Return the (x, y) coordinate for the center point of the cell that contains the specified text.  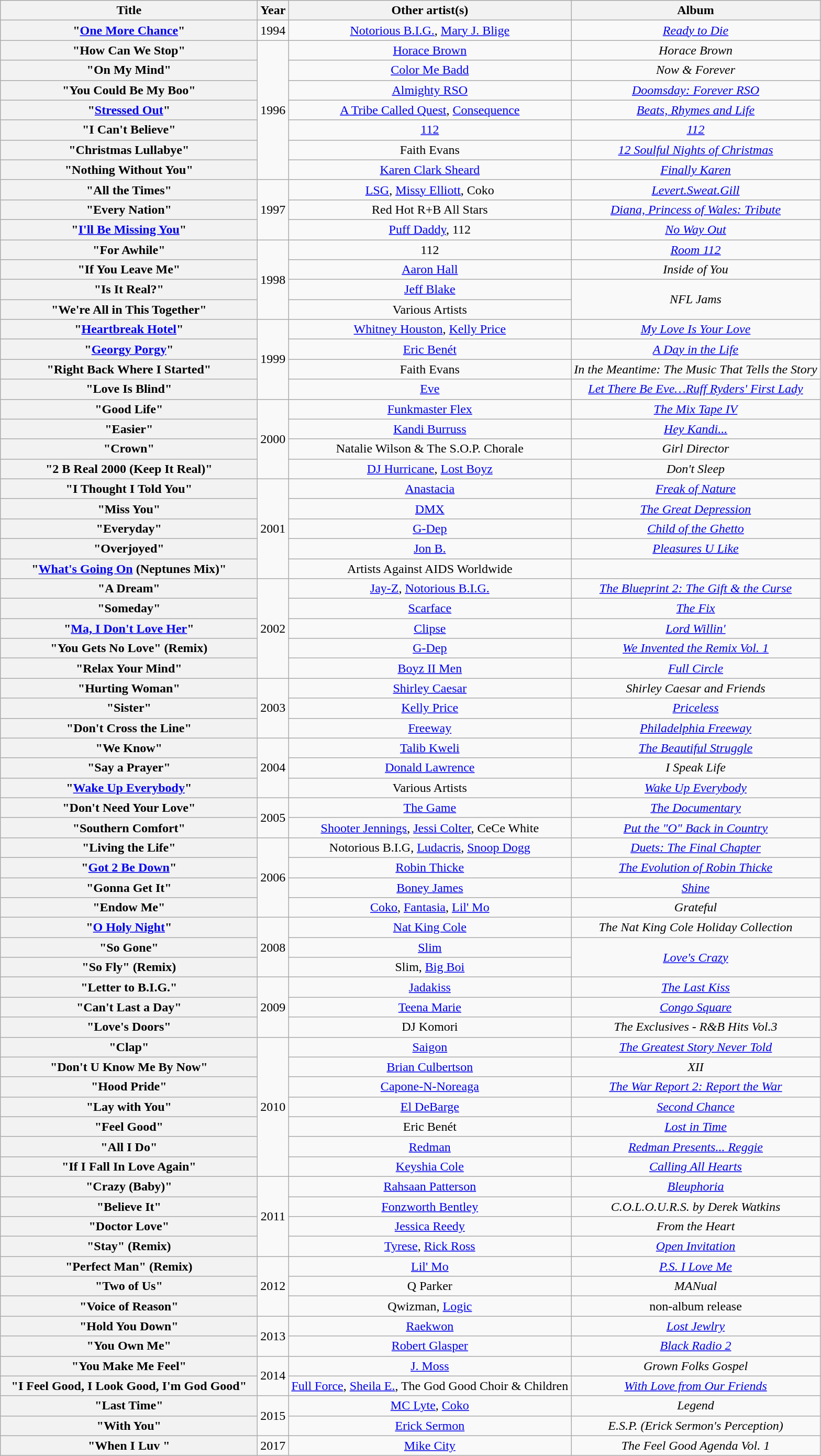
2012 (273, 1286)
Brian Culbertson (430, 1067)
Nat King Cole (430, 928)
Capone-N-Noreaga (430, 1087)
Legend (695, 1406)
"Got 2 Be Down" (129, 867)
Q Parker (430, 1286)
Talib Kweli (430, 748)
Title (129, 10)
Second Chance (695, 1107)
2009 (273, 1007)
Anastacia (430, 489)
Full Force, Sheila E., The God Good Choir & Children (430, 1386)
Kandi Burruss (430, 429)
"Don't Need Your Love" (129, 808)
"Crazy (Baby)" (129, 1186)
"Don't U Know Me By Now" (129, 1067)
The Game (430, 808)
Wake Up Everybody (695, 788)
2006 (273, 877)
Diana, Princess of Wales: Tribute (695, 209)
The Mix Tape IV (695, 409)
The Last Kiss (695, 987)
"Christmas Lullabye" (129, 150)
The Blueprint 2: The Gift & the Curse (695, 589)
"You Gets No Love" (Remix) (129, 648)
Let There Be Eve…Ruff Ryders' First Lady (695, 389)
"Feel Good" (129, 1127)
Robin Thicke (430, 867)
2002 (273, 628)
Coko, Fantasia, Lil' Mo (430, 908)
NFL Jams (695, 300)
"Good Life" (129, 409)
Calling All Hearts (695, 1166)
"You Could Be My Boo" (129, 90)
Redman Presents... Reggie (695, 1146)
The Greatest Story Never Told (695, 1047)
2000 (273, 439)
Shirley Caesar and Friends (695, 688)
Grateful (695, 908)
With Love from Our Friends (695, 1386)
The War Report 2: Report the War (695, 1087)
"Hold You Down" (129, 1326)
Priceless (695, 708)
2005 (273, 818)
"Someday" (129, 609)
Lost in Time (695, 1127)
"Stressed Out" (129, 110)
1994 (273, 30)
Love's Crazy (695, 957)
The Documentary (695, 808)
Philadelphia Freeway (695, 728)
2015 (273, 1416)
2014 (273, 1376)
Notorious B.I.G., Mary J. Blige (430, 30)
Qwizman, Logic (430, 1306)
"So Fly" (Remix) (129, 967)
"I'll Be Missing You" (129, 229)
"If You Leave Me" (129, 270)
Aaron Hall (430, 270)
LSG, Missy Elliott, Coko (430, 190)
Other artist(s) (430, 10)
"Is It Real?" (129, 290)
"Living the Life" (129, 847)
Pleasures U Like (695, 548)
"Say a Prayer" (129, 768)
Slim (430, 947)
"Easier" (129, 429)
Room 112 (695, 250)
Shirley Caesar (430, 688)
Child of the Ghetto (695, 528)
XII (695, 1067)
"Two of Us" (129, 1286)
1998 (273, 280)
"We're All in This Together" (129, 310)
"You Own Me" (129, 1346)
"All the Times" (129, 190)
Erick Sermon (430, 1426)
In the Meantime: The Music That Tells the Story (695, 369)
1996 (273, 110)
Kelly Price (430, 708)
"Nothing Without You" (129, 170)
Don't Sleep (695, 469)
Freeway (430, 728)
Lord Willin' (695, 628)
1999 (273, 359)
Slim, Big Boi (430, 967)
The Nat King Cole Holiday Collection (695, 928)
"Clap" (129, 1047)
The Great Depression (695, 509)
"We Know" (129, 748)
Girl Director (695, 449)
Jadakiss (430, 987)
"Ma, I Don't Love Her" (129, 628)
The Exclusives - R&B Hits Vol.3 (695, 1027)
Inside of You (695, 270)
2001 (273, 528)
Shooter Jennings, Jessi Colter, CeCe White (430, 828)
"Hurting Woman" (129, 688)
MC Lyte, Coko (430, 1406)
"Every Nation" (129, 209)
DJ Hurricane, Lost Boyz (430, 469)
"For Awhile" (129, 250)
"With You" (129, 1426)
Artists Against AIDS Worldwide (430, 568)
"Letter to B.I.G." (129, 987)
Open Invitation (695, 1247)
"Stay" (Remix) (129, 1247)
El DeBarge (430, 1107)
Karen Clark Sheard (430, 170)
A Tribe Called Quest, Consequence (430, 110)
"Miss You" (129, 509)
2017 (273, 1446)
Keyshia Cole (430, 1166)
Clipse (430, 628)
Doomsday: Forever RSO (695, 90)
"I Thought I Told You" (129, 489)
"Gonna Get It" (129, 888)
Put the "O" Back in Country (695, 828)
Levert.Sweat.Gill (695, 190)
I Speak Life (695, 768)
"Southern Comfort" (129, 828)
Rahsaan Patterson (430, 1186)
Fonzworth Bentley (430, 1206)
Lost Jewlry (695, 1326)
"Lay with You" (129, 1107)
Finally Karen (695, 170)
"Sister" (129, 708)
We Invented the Remix Vol. 1 (695, 648)
"Overjoyed" (129, 548)
J. Moss (430, 1366)
MANual (695, 1286)
"O Holy Night" (129, 928)
Boney James (430, 888)
Jeff Blake (430, 290)
Donald Lawrence (430, 768)
2011 (273, 1216)
"So Gone" (129, 947)
Tyrese, Rick Ross (430, 1247)
My Love Is Your Love (695, 329)
Natalie Wilson & The S.O.P. Chorale (430, 449)
"Love's Doors" (129, 1027)
"When I Luv " (129, 1446)
C.O.L.O.U.R.S. by Derek Watkins (695, 1206)
"Relax Your Mind" (129, 668)
"A Dream" (129, 589)
Freak of Nature (695, 489)
"Don't Cross the Line" (129, 728)
Scarface (430, 609)
"I Feel Good, I Look Good, I'm God Good" (129, 1386)
"All I Do" (129, 1146)
The Fix (695, 609)
The Evolution of Robin Thicke (695, 867)
No Way Out (695, 229)
Full Circle (695, 668)
Redman (430, 1146)
Mike City (430, 1446)
From the Heart (695, 1227)
Beats, Rhymes and Life (695, 110)
Eve (430, 389)
The Feel Good Agenda Vol. 1 (695, 1446)
Lil' Mo (430, 1266)
Red Hot R+B All Stars (430, 209)
Black Radio 2 (695, 1346)
A Day in the Life (695, 349)
Almighty RSO (430, 90)
2008 (273, 947)
"Heartbreak Hotel" (129, 329)
1997 (273, 209)
"Right Back Where I Started" (129, 369)
Now & Forever (695, 70)
Shine (695, 888)
Whitney Houston, Kelly Price (430, 329)
2013 (273, 1336)
DJ Komori (430, 1027)
P.S. I Love Me (695, 1266)
"I Can't Believe" (129, 130)
"On My Mind" (129, 70)
Jon B. (430, 548)
"Hood Pride" (129, 1087)
Jessica Reedy (430, 1227)
Bleuphoria (695, 1186)
E.S.P. (Erick Sermon's Perception) (695, 1426)
"2 B Real 2000 (Keep It Real)" (129, 469)
Hey Kandi... (695, 429)
Color Me Badd (430, 70)
"How Can We Stop" (129, 50)
2003 (273, 708)
"Wake Up Everybody" (129, 788)
Puff Daddy, 112 (430, 229)
DMX (430, 509)
Congo Square (695, 1007)
Saigon (430, 1047)
Year (273, 10)
"Believe It" (129, 1206)
"Everyday" (129, 528)
"Doctor Love" (129, 1227)
"Can't Last a Day" (129, 1007)
"You Make Me Feel" (129, 1366)
Raekwon (430, 1326)
"Last Time" (129, 1406)
Boyz II Men (430, 668)
Grown Folks Gospel (695, 1366)
"Love Is Blind" (129, 389)
"What's Going On (Neptunes Mix)" (129, 568)
"Voice of Reason" (129, 1306)
Robert Glasper (430, 1346)
non-album release (695, 1306)
"One More Chance" (129, 30)
The Beautiful Struggle (695, 748)
Notorious B.I.G, Ludacris, Snoop Dogg (430, 847)
2004 (273, 768)
"Crown" (129, 449)
Duets: The Final Chapter (695, 847)
"Perfect Man" (Remix) (129, 1266)
12 Soulful Nights of Christmas (695, 150)
"Endow Me" (129, 908)
Album (695, 10)
Teena Marie (430, 1007)
"If I Fall In Love Again" (129, 1166)
Jay-Z, Notorious B.I.G. (430, 589)
"Georgy Porgy" (129, 349)
Funkmaster Flex (430, 409)
Ready to Die (695, 30)
2010 (273, 1107)
